Return (x, y) of the center of cell containing provided text 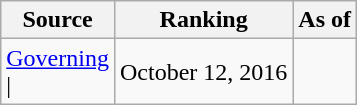
Ranking (203, 20)
October 12, 2016 (203, 72)
Governing| (58, 72)
As of (325, 20)
Source (58, 20)
